Output the (x, y) coordinate of the center of the cell containing the given text.  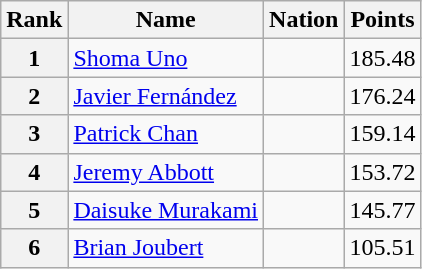
Shoma Uno (166, 58)
159.14 (382, 134)
2 (34, 96)
Daisuke Murakami (166, 210)
Nation (304, 20)
153.72 (382, 172)
Jeremy Abbott (166, 172)
105.51 (382, 248)
145.77 (382, 210)
5 (34, 210)
176.24 (382, 96)
Rank (34, 20)
Javier Fernández (166, 96)
4 (34, 172)
185.48 (382, 58)
Name (166, 20)
Patrick Chan (166, 134)
3 (34, 134)
Brian Joubert (166, 248)
6 (34, 248)
Points (382, 20)
1 (34, 58)
